Capture the cell that displays the provided text and extract its [x, y] central coordinate. 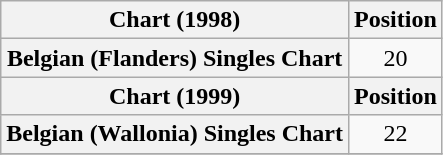
Chart (1998) [175, 20]
22 [396, 134]
20 [396, 58]
Belgian (Wallonia) Singles Chart [175, 134]
Chart (1999) [175, 96]
Belgian (Flanders) Singles Chart [175, 58]
